Find where the given text appears and provide that cell's center as [x, y] coordinate. 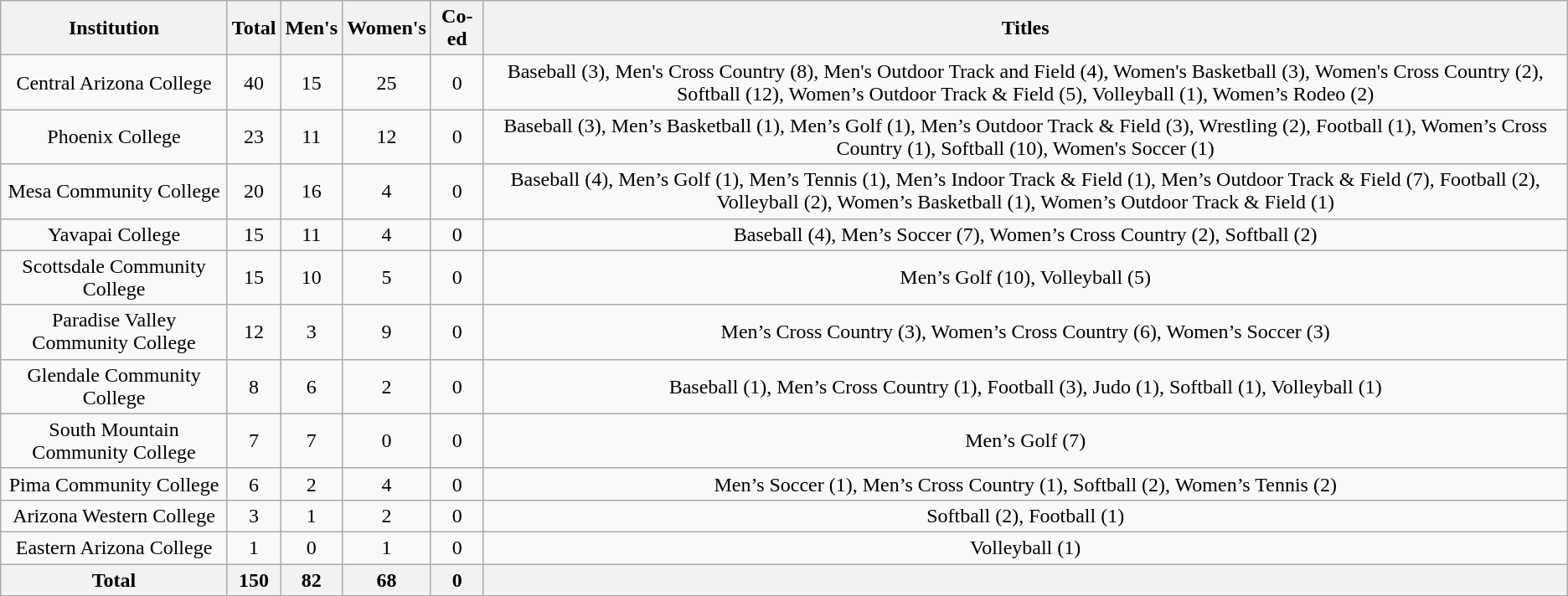
Mesa Community College [114, 191]
40 [254, 82]
Women's [387, 28]
Institution [114, 28]
Glendale Community College [114, 387]
Men’s Golf (10), Volleyball (5) [1025, 278]
Men’s Cross Country (3), Women’s Cross Country (6), Women’s Soccer (3) [1025, 331]
16 [312, 191]
Phoenix College [114, 137]
150 [254, 580]
10 [312, 278]
Men’s Golf (7) [1025, 440]
Paradise Valley Community College [114, 331]
Yavapai College [114, 234]
9 [387, 331]
82 [312, 580]
Volleyball (1) [1025, 547]
Eastern Arizona College [114, 547]
25 [387, 82]
Softball (2), Football (1) [1025, 516]
Arizona Western College [114, 516]
Baseball (1), Men’s Cross Country (1), Football (3), Judo (1), Softball (1), Volleyball (1) [1025, 387]
Pima Community College [114, 484]
Men’s Soccer (1), Men’s Cross Country (1), Softball (2), Women’s Tennis (2) [1025, 484]
South Mountain Community College [114, 440]
8 [254, 387]
Central Arizona College [114, 82]
20 [254, 191]
Titles [1025, 28]
Co-ed [457, 28]
23 [254, 137]
Baseball (4), Men’s Soccer (7), Women’s Cross Country (2), Softball (2) [1025, 234]
Men's [312, 28]
Scottsdale Community College [114, 278]
68 [387, 580]
5 [387, 278]
